Find where the given text appears and provide that cell's center as (X, Y) coordinate. 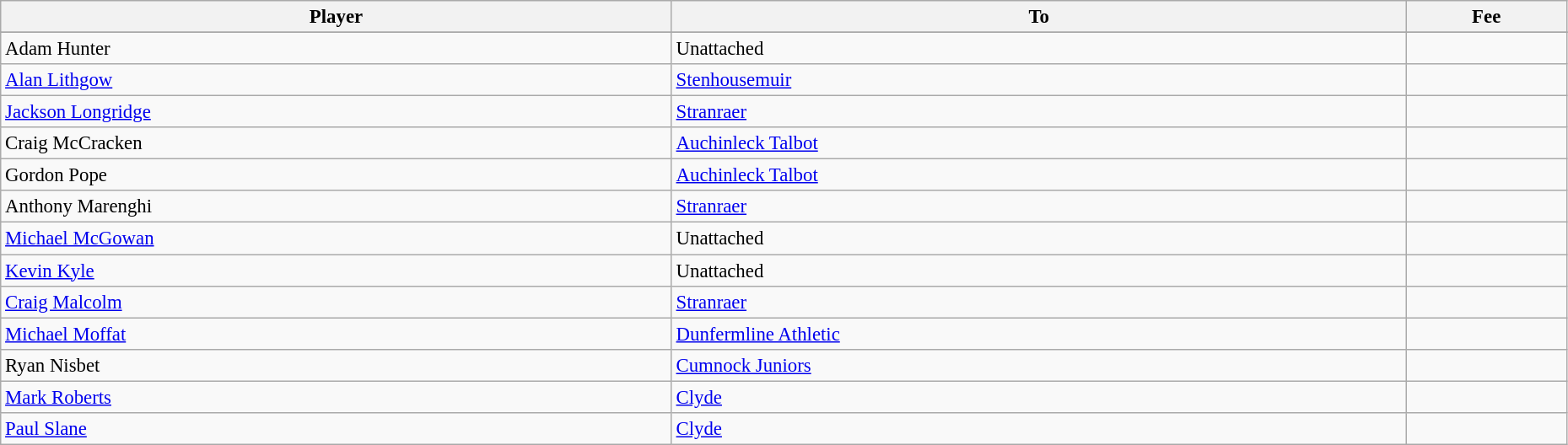
Craig Malcolm (336, 302)
Jackson Longridge (336, 112)
Craig McCracken (336, 143)
Michael McGowan (336, 239)
Cumnock Juniors (1039, 365)
Ryan Nisbet (336, 365)
Michael Moffat (336, 334)
Dunfermline Athletic (1039, 334)
Gordon Pope (336, 175)
To (1039, 17)
Adam Hunter (336, 49)
Fee (1486, 17)
Paul Slane (336, 429)
Kevin Kyle (336, 271)
Mark Roberts (336, 397)
Player (336, 17)
Alan Lithgow (336, 80)
Stenhousemuir (1039, 80)
Anthony Marenghi (336, 206)
